For the text-containing cell, return its midpoint in [x, y] coordinate format. 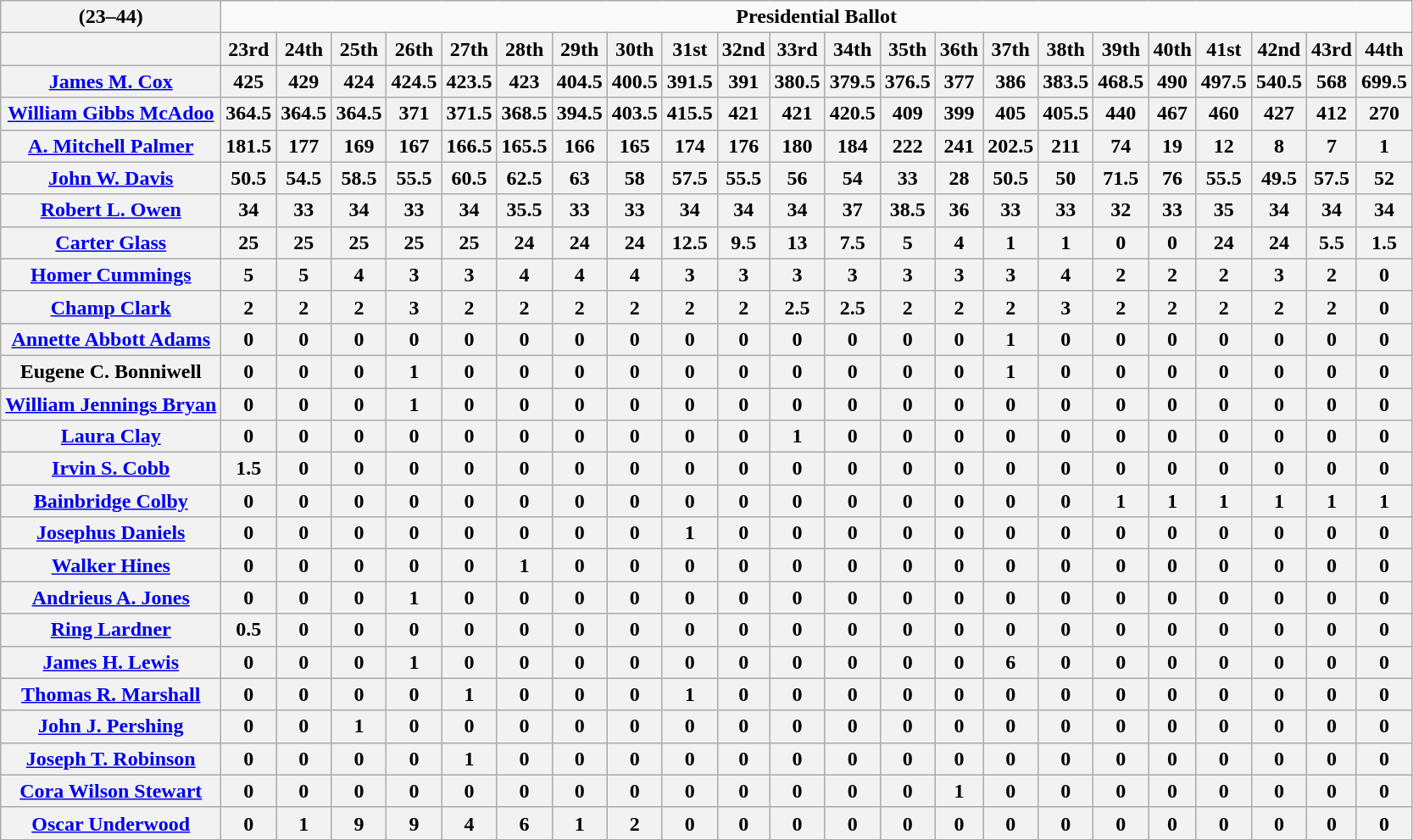
165.5 [524, 146]
Laura Clay [111, 437]
412 [1331, 114]
44th [1383, 49]
13 [797, 242]
5.5 [1331, 242]
Eugene C. Bonniwell [111, 371]
35th [907, 49]
0.5 [249, 630]
23rd [249, 49]
699.5 [1383, 81]
405 [1010, 114]
177 [303, 146]
568 [1331, 81]
37 [853, 210]
William Jennings Bryan [111, 404]
James H. Lewis [111, 662]
35.5 [524, 210]
391 [743, 81]
32nd [743, 49]
405.5 [1066, 114]
468.5 [1121, 81]
Robert L. Owen [111, 210]
371.5 [470, 114]
Walker Hines [111, 565]
36th [959, 49]
380.5 [797, 81]
Cora Wilson Stewart [111, 791]
25th [359, 49]
56 [797, 178]
John W. Davis [111, 178]
176 [743, 146]
Thomas R. Marshall [111, 694]
184 [853, 146]
38.5 [907, 210]
241 [959, 146]
376.5 [907, 81]
174 [690, 146]
40th [1172, 49]
383.5 [1066, 81]
403.5 [634, 114]
165 [634, 146]
(23–44) [111, 17]
440 [1121, 114]
41st [1224, 49]
27th [470, 49]
38th [1066, 49]
30th [634, 49]
423 [524, 81]
26th [414, 49]
37th [1010, 49]
Ring Lardner [111, 630]
540.5 [1278, 81]
Annette Abbott Adams [111, 339]
54.5 [303, 178]
28th [524, 49]
169 [359, 146]
420.5 [853, 114]
12 [1224, 146]
John J. Pershing [111, 726]
Carter Glass [111, 242]
429 [303, 81]
270 [1383, 114]
76 [1172, 178]
166 [580, 146]
31st [690, 49]
Oscar Underwood [111, 823]
386 [1010, 81]
33rd [797, 49]
32 [1121, 210]
181.5 [249, 146]
Josephus Daniels [111, 533]
377 [959, 81]
52 [1383, 178]
460 [1224, 114]
415.5 [690, 114]
24th [303, 49]
202.5 [1010, 146]
9.5 [743, 242]
Homer Cummings [111, 275]
490 [1172, 81]
394.5 [580, 114]
A. Mitchell Palmer [111, 146]
42nd [1278, 49]
400.5 [634, 81]
James M. Cox [111, 81]
424.5 [414, 81]
180 [797, 146]
William Gibbs McAdoo [111, 114]
368.5 [524, 114]
371 [414, 114]
467 [1172, 114]
404.5 [580, 81]
423.5 [470, 81]
58.5 [359, 178]
Bainbridge Colby [111, 501]
7.5 [853, 242]
28 [959, 178]
60.5 [470, 178]
Champ Clark [111, 307]
63 [580, 178]
427 [1278, 114]
222 [907, 146]
49.5 [1278, 178]
71.5 [1121, 178]
8 [1278, 146]
39th [1121, 49]
497.5 [1224, 81]
74 [1121, 146]
50 [1066, 178]
211 [1066, 146]
35 [1224, 210]
391.5 [690, 81]
Presidential Ballot [817, 17]
36 [959, 210]
7 [1331, 146]
Andrieus A. Jones [111, 598]
54 [853, 178]
19 [1172, 146]
167 [414, 146]
12.5 [690, 242]
Irvin S. Cobb [111, 469]
Joseph T. Robinson [111, 759]
34th [853, 49]
399 [959, 114]
409 [907, 114]
424 [359, 81]
166.5 [470, 146]
379.5 [853, 81]
58 [634, 178]
43rd [1331, 49]
62.5 [524, 178]
29th [580, 49]
425 [249, 81]
